Provide the (X, Y) coordinate of the cell's center where the given text is located.  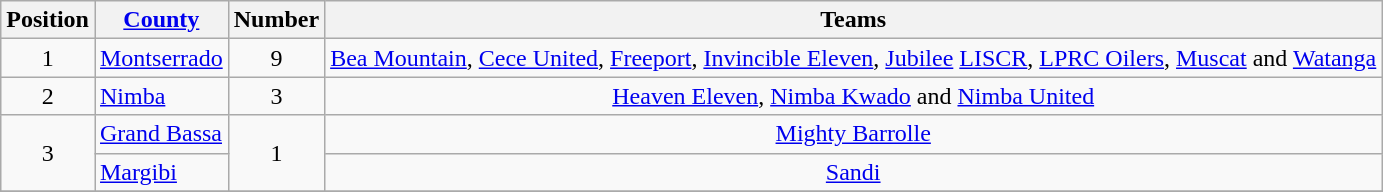
Margibi (161, 172)
Nimba (161, 96)
Montserrado (161, 58)
Teams (854, 20)
Mighty Barrolle (854, 134)
Sandi (854, 172)
Number (276, 20)
Heaven Eleven, Nimba Kwado and Nimba United (854, 96)
9 (276, 58)
2 (48, 96)
Position (48, 20)
Grand Bassa (161, 134)
County (161, 20)
Bea Mountain, Cece United, Freeport, Invincible Eleven, Jubilee LISCR, LPRC Oilers, Muscat and Watanga (854, 58)
